For the text-containing cell, return its midpoint in (x, y) coordinate format. 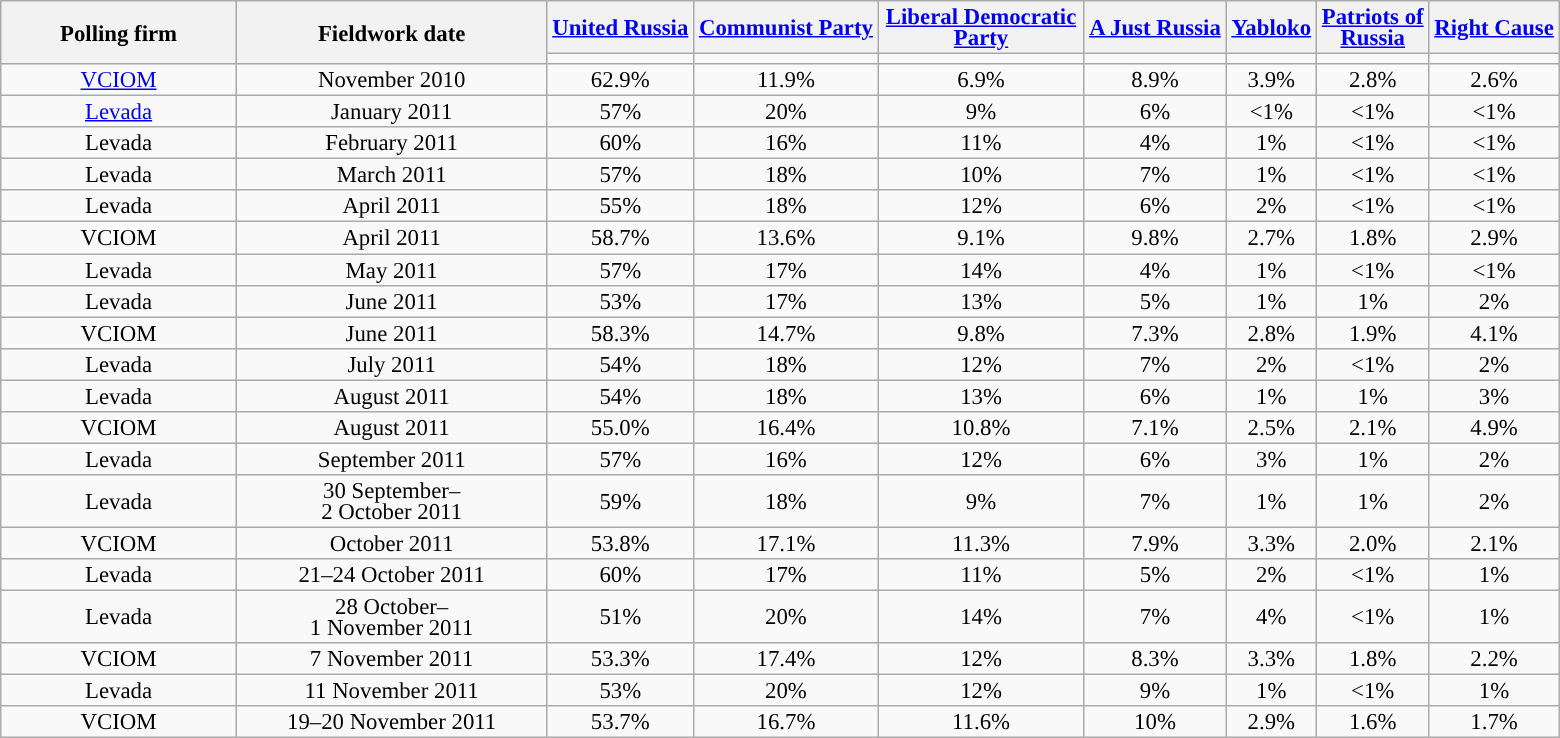
March 2011 (392, 175)
19–20 November 2011 (392, 722)
11.6% (981, 722)
4.1% (1494, 333)
A Just Russia (1155, 28)
51% (620, 618)
8.9% (1155, 80)
United Russia (620, 28)
10.8% (981, 428)
53.8% (620, 543)
11 November 2011 (392, 691)
53.3% (620, 659)
Yabloko (1271, 28)
7.9% (1155, 543)
Liberal Democratic Party (981, 28)
2.2% (1494, 659)
21–24 October 2011 (392, 575)
28 October–1 November 2011 (392, 618)
62.9% (620, 80)
2.5% (1271, 428)
July 2011 (392, 364)
Fieldwork date (392, 32)
3.9% (1271, 80)
55% (620, 206)
Right Cause (1494, 28)
7.1% (1155, 428)
7 November 2011 (392, 659)
58.7% (620, 238)
14.7% (786, 333)
1.7% (1494, 722)
November 2010 (392, 80)
30 September–2 October 2011 (392, 502)
October 2011 (392, 543)
9.1% (981, 238)
16.7% (786, 722)
17.4% (786, 659)
55.0% (620, 428)
6.9% (981, 80)
7.3% (1155, 333)
May 2011 (392, 270)
53.7% (620, 722)
4.9% (1494, 428)
Patriots of Russia (1372, 28)
Communist Party (786, 28)
1.9% (1372, 333)
16.4% (786, 428)
11.3% (981, 543)
13.6% (786, 238)
17.1% (786, 543)
September 2011 (392, 459)
11.9% (786, 80)
January 2011 (392, 112)
58.3% (620, 333)
59% (620, 502)
8.3% (1155, 659)
2.6% (1494, 80)
2.0% (1372, 543)
February 2011 (392, 143)
Polling firm (119, 32)
2.7% (1271, 238)
1.6% (1372, 722)
